From the cell containing the given text, extract its center point as [x, y] coordinate. 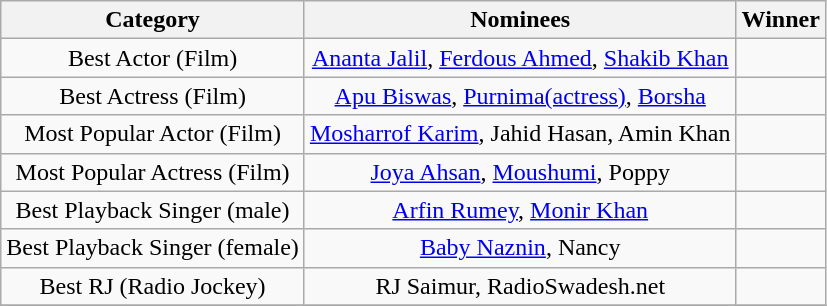
Best Playback Singer (female) [153, 248]
Apu Biswas, Purnima(actress), Borsha [520, 96]
Arfin Rumey, Monir Khan [520, 210]
Baby Naznin, Nancy [520, 248]
Best Playback Singer (male) [153, 210]
Joya Ahsan, Moushumi, Poppy [520, 172]
RJ Saimur, RadioSwadesh.net [520, 286]
Best Actor (Film) [153, 58]
Nominees [520, 20]
Best RJ (Radio Jockey) [153, 286]
Most Popular Actor (Film) [153, 134]
Best Actress (Film) [153, 96]
Ananta Jalil, Ferdous Ahmed, Shakib Khan [520, 58]
Mosharrof Karim, Jahid Hasan, Amin Khan [520, 134]
Most Popular Actress (Film) [153, 172]
Category [153, 20]
Winner [780, 20]
